Pinpoint the cell where the given text exists, returning its [x, y] midpoint coordinate. 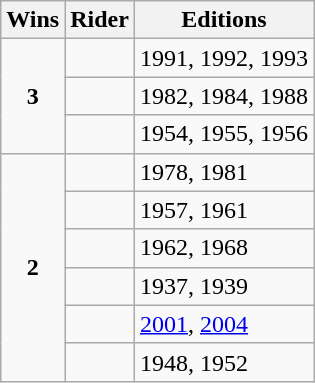
1982, 1984, 1988 [224, 96]
1962, 1968 [224, 248]
1954, 1955, 1956 [224, 134]
1957, 1961 [224, 210]
Rider [100, 20]
1948, 1952 [224, 362]
2 [33, 267]
3 [33, 96]
Editions [224, 20]
Wins [33, 20]
1937, 1939 [224, 286]
1991, 1992, 1993 [224, 58]
1978, 1981 [224, 172]
2001, 2004 [224, 324]
